Return (x, y) of the center of cell containing provided text 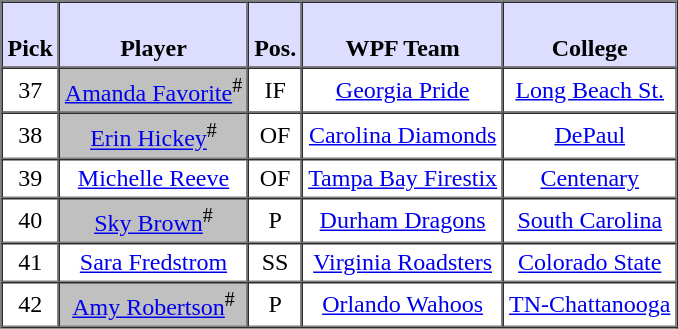
41 (30, 262)
Sara Fredstrom (154, 262)
37 (30, 90)
Michelle Reeve (154, 178)
38 (30, 136)
42 (30, 304)
Erin Hickey# (154, 136)
40 (30, 220)
DePaul (590, 136)
College (590, 35)
Amy Robertson# (154, 304)
IF (275, 90)
Georgia Pride (402, 90)
Tampa Bay Firestix (402, 178)
Pos. (275, 35)
Carolina Diamonds (402, 136)
Virginia Roadsters (402, 262)
WPF Team (402, 35)
39 (30, 178)
Orlando Wahoos (402, 304)
Amanda Favorite# (154, 90)
Player (154, 35)
South Carolina (590, 220)
Durham Dragons (402, 220)
Colorado State (590, 262)
Long Beach St. (590, 90)
Sky Brown# (154, 220)
Centenary (590, 178)
SS (275, 262)
TN-Chattanooga (590, 304)
Pick (30, 35)
